From the cell containing the given text, extract its center point as (x, y) coordinate. 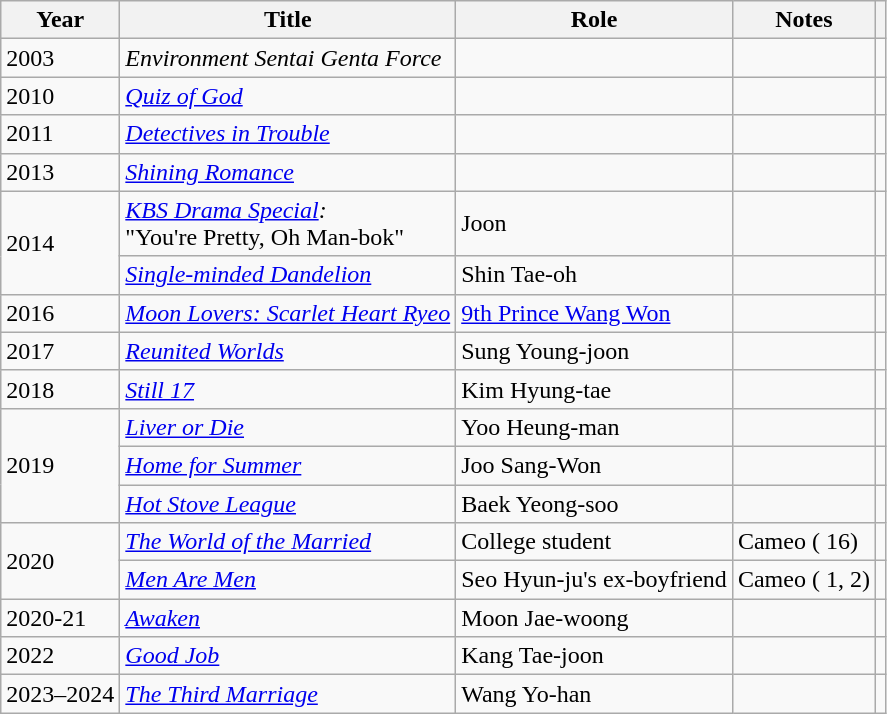
2022 (60, 656)
The World of the Married (288, 542)
Detectives in Trouble (288, 134)
Kang Tae-joon (594, 656)
2014 (60, 242)
Joo Sang-Won (594, 465)
Liver or Die (288, 427)
2010 (60, 96)
KBS Drama Special:"You're Pretty, Oh Man-bok" (288, 224)
2018 (60, 389)
2020 (60, 561)
Still 17 (288, 389)
Title (288, 20)
2019 (60, 465)
The Third Marriage (288, 694)
9th Prince Wang Won (594, 313)
Kim Hyung-tae (594, 389)
Notes (804, 20)
Role (594, 20)
Seo Hyun-ju's ex-boyfriend (594, 580)
College student (594, 542)
Quiz of God (288, 96)
2020-21 (60, 618)
Awaken (288, 618)
2003 (60, 58)
Baek Yeong-soo (594, 503)
Home for Summer (288, 465)
Yoo Heung-man (594, 427)
Men Are Men (288, 580)
2013 (60, 172)
Hot Stove League (288, 503)
Sung Young-joon (594, 351)
Single-minded Dandelion (288, 275)
Shin Tae-oh (594, 275)
Moon Lovers: Scarlet Heart Ryeo (288, 313)
Good Job (288, 656)
2023–2024 (60, 694)
Wang Yo-han (594, 694)
Shining Romance (288, 172)
2011 (60, 134)
Cameo ( 16) (804, 542)
Year (60, 20)
Cameo ( 1, 2) (804, 580)
Reunited Worlds (288, 351)
2017 (60, 351)
2016 (60, 313)
Moon Jae-woong (594, 618)
Joon (594, 224)
Environment Sentai Genta Force (288, 58)
